From the cell containing the given text, extract its center point as (X, Y) coordinate. 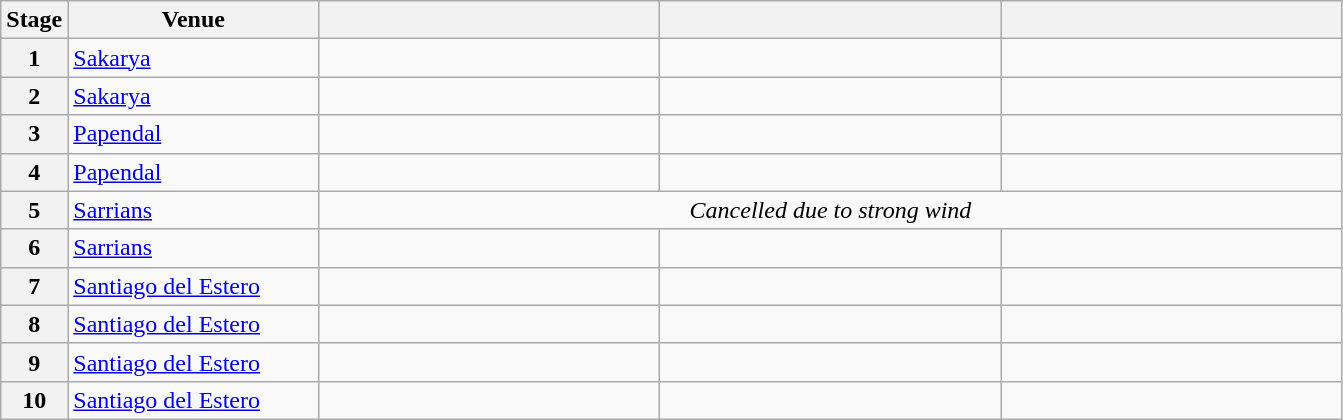
9 (34, 362)
5 (34, 210)
8 (34, 324)
Venue (194, 20)
10 (34, 400)
2 (34, 96)
7 (34, 286)
4 (34, 172)
6 (34, 248)
Stage (34, 20)
Cancelled due to strong wind (830, 210)
1 (34, 58)
3 (34, 134)
